Detect which cell encompasses the target text, then output its [X, Y] center coordinate. 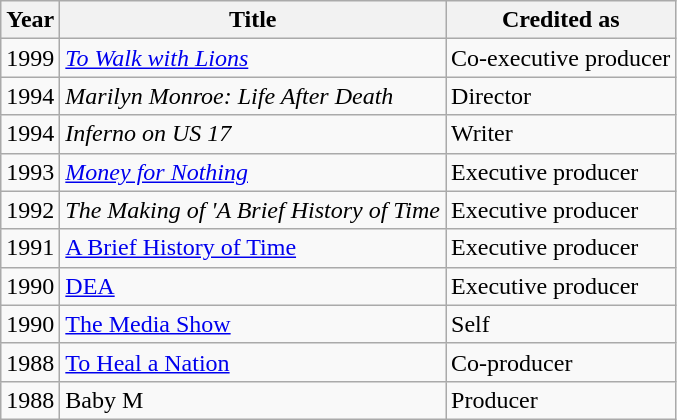
Co-executive producer [561, 58]
Writer [561, 134]
The Making of 'A Brief History of Time [253, 210]
1993 [30, 172]
The Media Show [253, 324]
Marilyn Monroe: Life After Death [253, 96]
To Heal a Nation [253, 362]
Title [253, 20]
Credited as [561, 20]
Money for Nothing [253, 172]
A Brief History of Time [253, 248]
Baby M [253, 400]
Inferno on US 17 [253, 134]
Year [30, 20]
1991 [30, 248]
Self [561, 324]
DEA [253, 286]
1992 [30, 210]
Producer [561, 400]
To Walk with Lions [253, 58]
Co-producer [561, 362]
1999 [30, 58]
Director [561, 96]
